Determine the [X, Y] coordinate at the center of the cell enclosing the given text.  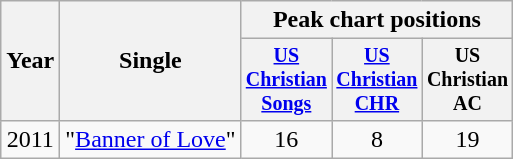
8 [378, 139]
Peak chart positions [377, 20]
US Christian Songs [286, 80]
US Christian CHR [378, 80]
Single [150, 61]
2011 [30, 139]
US Christian AC [468, 80]
19 [468, 139]
"Banner of Love" [150, 139]
Year [30, 61]
16 [286, 139]
